Find where the given text appears and provide that cell's center as (x, y) coordinate. 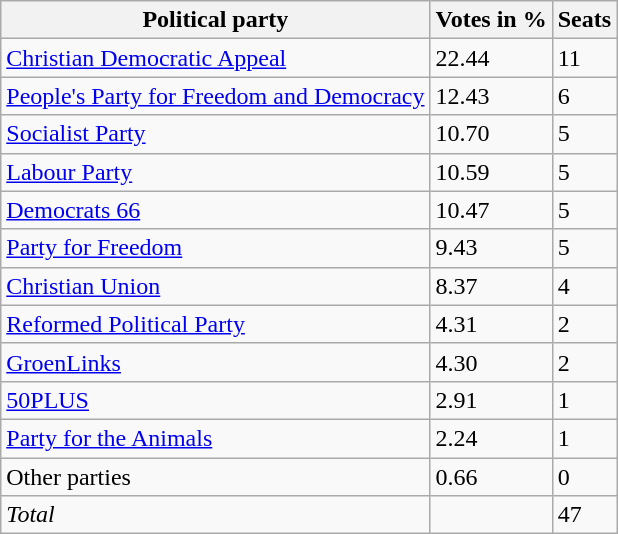
10.70 (491, 134)
Socialist Party (216, 134)
0.66 (491, 477)
Seats (584, 20)
Party for the Animals (216, 438)
4.30 (491, 362)
50PLUS (216, 400)
0 (584, 477)
Other parties (216, 477)
22.44 (491, 58)
4.31 (491, 324)
Party for Freedom (216, 248)
47 (584, 515)
8.37 (491, 286)
2.24 (491, 438)
9.43 (491, 248)
Votes in % (491, 20)
12.43 (491, 96)
GroenLinks (216, 362)
Christian Democratic Appeal (216, 58)
Christian Union (216, 286)
11 (584, 58)
Democrats 66 (216, 210)
Labour Party (216, 172)
4 (584, 286)
2.91 (491, 400)
Reformed Political Party (216, 324)
6 (584, 96)
10.47 (491, 210)
People's Party for Freedom and Democracy (216, 96)
Total (216, 515)
10.59 (491, 172)
Political party (216, 20)
